Capture the cell that displays the provided text and extract its [x, y] central coordinate. 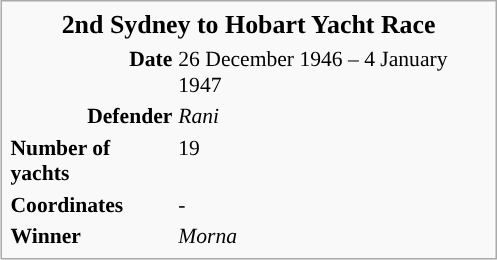
26 December 1946 – 4 January 1947 [332, 72]
- [332, 204]
Number of yachts [92, 160]
Coordinates [92, 204]
19 [332, 160]
Rani [332, 116]
Morna [332, 236]
Defender [92, 116]
Date [92, 72]
Winner [92, 236]
2nd Sydney to Hobart Yacht Race [248, 26]
